Search for the cell housing the specified text and yield its [x, y] center coordinate. 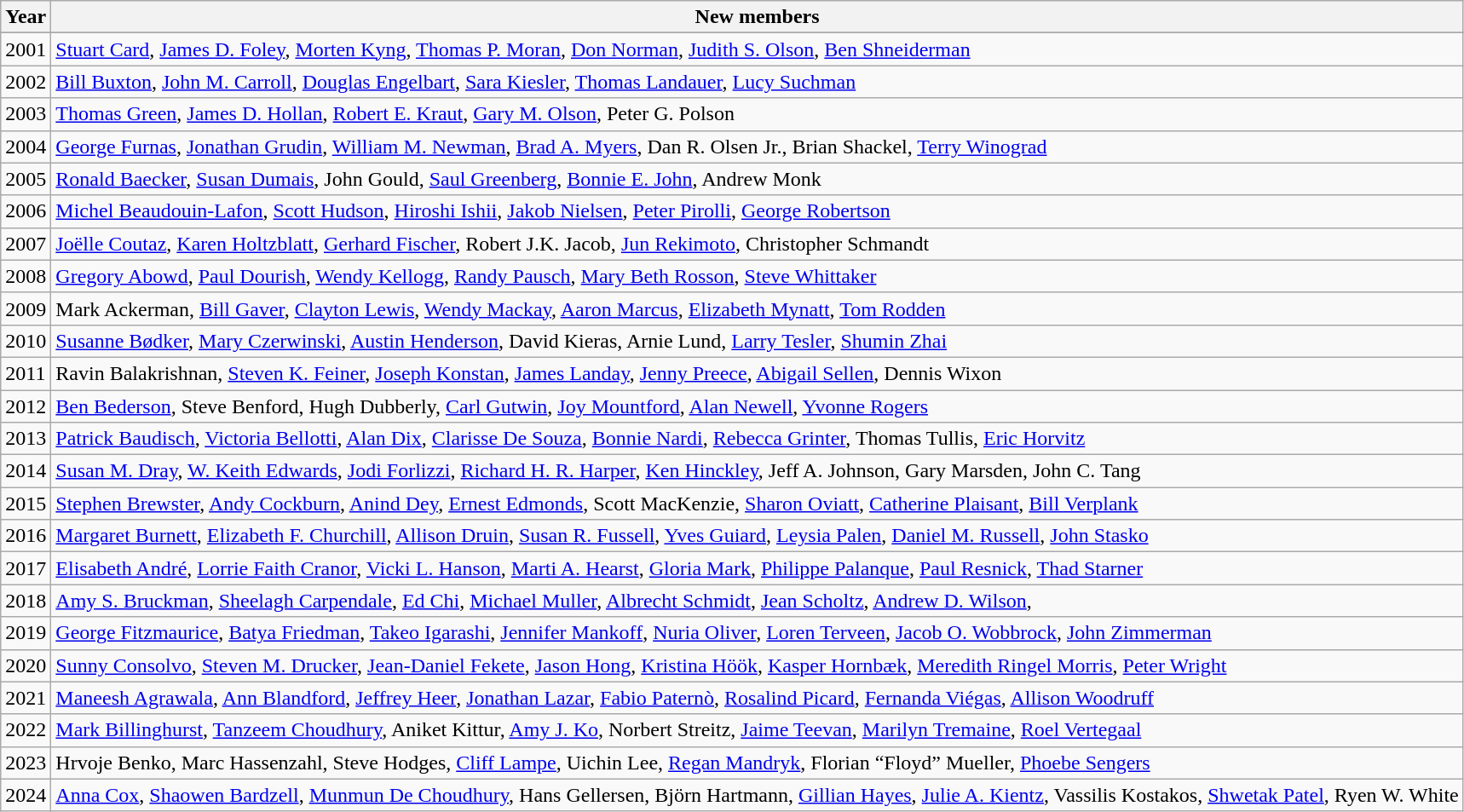
Michel Beaudouin-Lafon, Scott Hudson, Hiroshi Ishii, Jakob Nielsen, Peter Pirolli, George Robertson [757, 211]
2011 [26, 373]
2023 [26, 763]
Thomas Green, James D. Hollan, Robert E. Kraut, Gary M. Olson, Peter G. Polson [757, 114]
Hrvoje Benko, Marc Hassenzahl, Steve Hodges, Cliff Lampe, Uichin Lee, Regan Mandryk, Florian “Floyd” Mueller, Phoebe Sengers [757, 763]
2009 [26, 308]
2002 [26, 82]
Joëlle Coutaz, Karen Holtzblatt, Gerhard Fischer, Robert J.K. Jacob, Jun Rekimoto, Christopher Schmandt [757, 244]
2006 [26, 211]
Sunny Consolvo, Steven M. Drucker, Jean-Daniel Fekete, Jason Hong, Kristina Höök, Kasper Hornbæk, Meredith Ringel Morris, Peter Wright [757, 665]
2019 [26, 633]
Mark Billinghurst, Tanzeem Choudhury, Aniket Kittur, Amy J. Ko, Norbert Streitz, Jaime Teevan, Marilyn Tremaine, Roel Vertegaal [757, 730]
Year [26, 17]
2012 [26, 406]
2005 [26, 179]
2007 [26, 244]
Patrick Baudisch, Victoria Bellotti, Alan Dix, Clarisse De Souza, Bonnie Nardi, Rebecca Grinter, Thomas Tullis, Eric Horvitz [757, 439]
Ronald Baecker, Susan Dumais, John Gould, Saul Greenberg, Bonnie E. John, Andrew Monk [757, 179]
George Fitzmaurice, Batya Friedman, Takeo Igarashi, Jennifer Mankoff, Nuria Oliver, Loren Terveen, Jacob O. Wobbrock, John Zimmerman [757, 633]
Ravin Balakrishnan, Steven K. Feiner, Joseph Konstan, James Landay, Jenny Preece, Abigail Sellen, Dennis Wixon [757, 373]
2008 [26, 276]
2013 [26, 439]
Stuart Card, James D. Foley, Morten Kyng, Thomas P. Moran, Don Norman, Judith S. Olson, Ben Shneiderman [757, 49]
2018 [26, 601]
2017 [26, 568]
Bill Buxton, John M. Carroll, Douglas Engelbart, Sara Kiesler, Thomas Landauer, Lucy Suchman [757, 82]
2003 [26, 114]
Margaret Burnett, Elizabeth F. Churchill, Allison Druin, Susan R. Fussell, Yves Guiard, Leysia Palen, Daniel M. Russell, John Stasko [757, 536]
2021 [26, 698]
Gregory Abowd, Paul Dourish, Wendy Kellogg, Randy Pausch, Mary Beth Rosson, Steve Whittaker [757, 276]
Stephen Brewster, Andy Cockburn, Anind Dey, Ernest Edmonds, Scott MacKenzie, Sharon Oviatt, Catherine Plaisant, Bill Verplank [757, 504]
2010 [26, 341]
Mark Ackerman, Bill Gaver, Clayton Lewis, Wendy Mackay, Aaron Marcus, Elizabeth Mynatt, Tom Rodden [757, 308]
2020 [26, 665]
2001 [26, 49]
2022 [26, 730]
Maneesh Agrawala, Ann Blandford, Jeffrey Heer, Jonathan Lazar, Fabio Paternò, Rosalind Picard, Fernanda Viégas, Allison Woodruff [757, 698]
Elisabeth André, Lorrie Faith Cranor, Vicki L. Hanson, Marti A. Hearst, Gloria Mark, Philippe Palanque, Paul Resnick, Thad Starner [757, 568]
Susanne Bødker, Mary Czerwinski, Austin Henderson, David Kieras, Arnie Lund, Larry Tesler, Shumin Zhai [757, 341]
Susan M. Dray, W. Keith Edwards, Jodi Forlizzi, Richard H. R. Harper, Ken Hinckley, Jeff A. Johnson, Gary Marsden, John C. Tang [757, 471]
2016 [26, 536]
2004 [26, 147]
2014 [26, 471]
Ben Bederson, Steve Benford, Hugh Dubberly, Carl Gutwin, Joy Mountford, Alan Newell, Yvonne Rogers [757, 406]
New members [757, 17]
2015 [26, 504]
Amy S. Bruckman, Sheelagh Carpendale, Ed Chi, Michael Muller, Albrecht Schmidt, Jean Scholtz, Andrew D. Wilson, [757, 601]
2024 [26, 795]
George Furnas, Jonathan Grudin, William M. Newman, Brad A. Myers, Dan R. Olsen Jr., Brian Shackel, Terry Winograd [757, 147]
